Pinpoint the cell where the given text exists, returning its (x, y) midpoint coordinate. 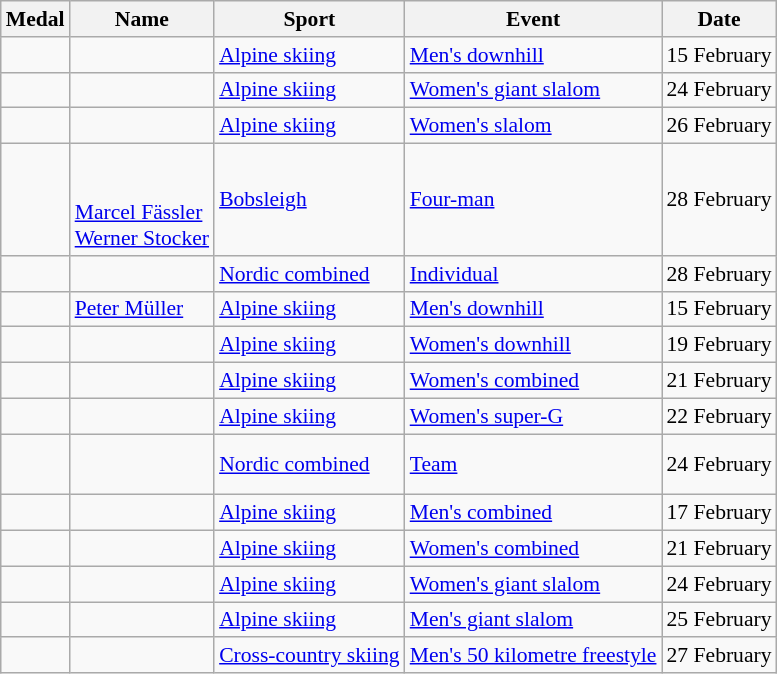
Women's downhill (534, 345)
27 February (720, 656)
Cross-country skiing (310, 656)
22 February (720, 416)
Individual (534, 274)
Medal (36, 19)
Four-man (534, 200)
Women's slalom (534, 126)
Name (142, 19)
Event (534, 19)
Women's super-G (534, 416)
Men's 50 kilometre freestyle (534, 656)
Sport (310, 19)
Date (720, 19)
Marcel Fässler Werner Stocker (142, 200)
17 February (720, 513)
Men's giant slalom (534, 620)
26 February (720, 126)
Team (534, 464)
25 February (720, 620)
Bobsleigh (310, 200)
19 February (720, 345)
Peter Müller (142, 309)
Men's combined (534, 513)
